Locate the cell with the specified text and output its [X, Y] center coordinate. 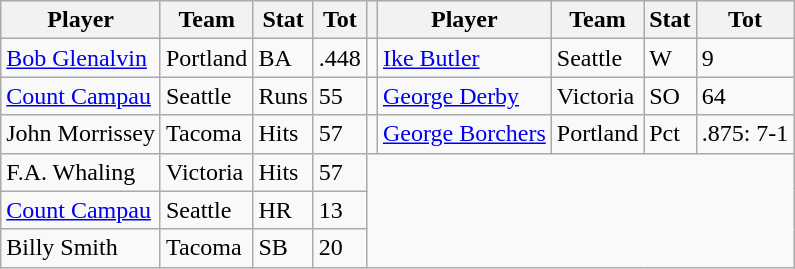
9 [745, 58]
SO [670, 96]
Runs [283, 96]
HR [283, 210]
F.A. Whaling [81, 172]
20 [340, 248]
SB [283, 248]
Billy Smith [81, 248]
Bob Glenalvin [81, 58]
13 [340, 210]
64 [745, 96]
55 [340, 96]
Pct [670, 134]
W [670, 58]
Ike Butler [464, 58]
.875: 7-1 [745, 134]
John Morrissey [81, 134]
BA [283, 58]
George Derby [464, 96]
.448 [340, 58]
George Borchers [464, 134]
